From the cell containing the given text, extract its center point as [x, y] coordinate. 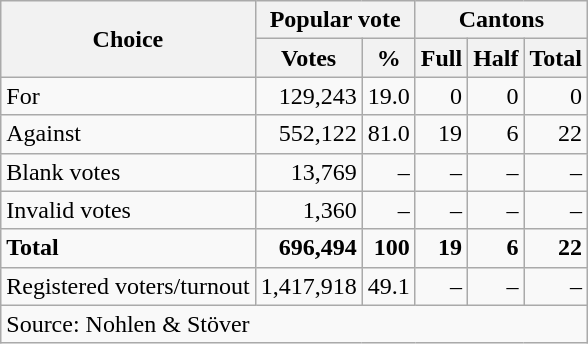
Votes [308, 58]
Cantons [501, 20]
For [128, 96]
129,243 [308, 96]
Invalid votes [128, 210]
49.1 [388, 286]
13,769 [308, 172]
Full [441, 58]
19.0 [388, 96]
Source: Nohlen & Stöver [294, 324]
% [388, 58]
100 [388, 248]
Popular vote [335, 20]
Against [128, 134]
81.0 [388, 134]
Registered voters/turnout [128, 286]
Blank votes [128, 172]
696,494 [308, 248]
1,360 [308, 210]
Choice [128, 39]
Half [496, 58]
1,417,918 [308, 286]
552,122 [308, 134]
